Extract the [x, y] coordinate from the center of the cell holding the provided text.  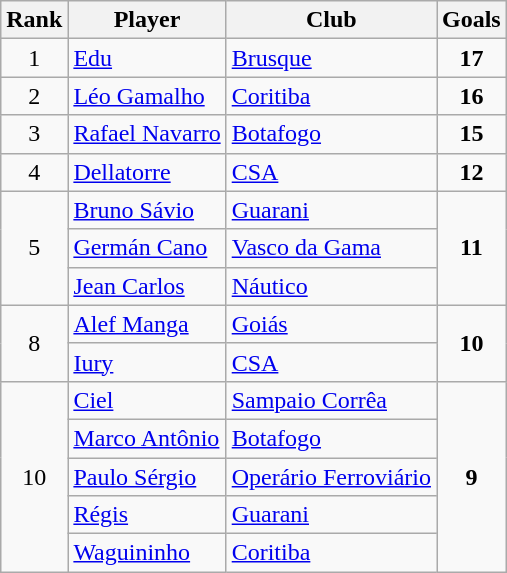
1 [34, 58]
Goals [471, 20]
Operário Ferroviário [331, 477]
Goiás [331, 324]
Vasco da Gama [331, 248]
Dellatorre [147, 172]
16 [471, 96]
2 [34, 96]
Rank [34, 20]
Alef Manga [147, 324]
Brusque [331, 58]
5 [34, 248]
17 [471, 58]
11 [471, 248]
Sampaio Corrêa [331, 400]
Bruno Sávio [147, 210]
9 [471, 476]
Náutico [331, 286]
Jean Carlos [147, 286]
Paulo Sérgio [147, 477]
12 [471, 172]
Régis [147, 515]
3 [34, 134]
Rafael Navarro [147, 134]
Germán Cano [147, 248]
8 [34, 343]
4 [34, 172]
Waguininho [147, 553]
Léo Gamalho [147, 96]
15 [471, 134]
Edu [147, 58]
Marco Antônio [147, 438]
Ciel [147, 400]
Club [331, 20]
Iury [147, 362]
Player [147, 20]
